Identify which cell holds the provided text, then report its (X, Y) central coordinate. 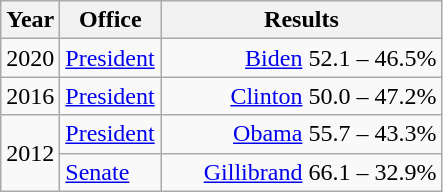
Office (110, 20)
Obama 55.7 – 43.3% (302, 134)
Results (302, 20)
Senate (110, 172)
Gillibrand 66.1 – 32.9% (302, 172)
Biden 52.1 – 46.5% (302, 58)
2012 (30, 153)
Year (30, 20)
2016 (30, 96)
Clinton 50.0 – 47.2% (302, 96)
2020 (30, 58)
